Return the (x, y) coordinate for the center point of the cell that contains the specified text.  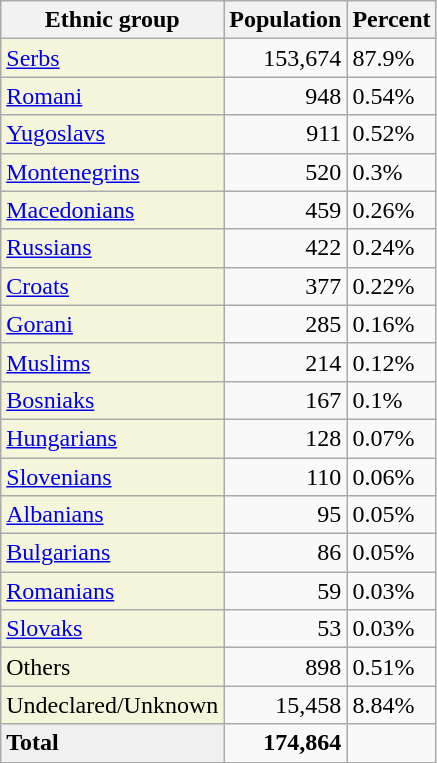
911 (286, 134)
520 (286, 172)
Others (112, 667)
110 (286, 477)
422 (286, 248)
59 (286, 591)
Slovenians (112, 477)
53 (286, 629)
174,864 (286, 743)
Slovaks (112, 629)
Population (286, 20)
0.51% (392, 667)
167 (286, 400)
Albanians (112, 515)
459 (286, 210)
Ethnic group (112, 20)
0.1% (392, 400)
8.84% (392, 705)
0.07% (392, 438)
377 (286, 286)
0.22% (392, 286)
0.12% (392, 362)
Romanians (112, 591)
Serbs (112, 58)
Total (112, 743)
0.52% (392, 134)
153,674 (286, 58)
87.9% (392, 58)
Russians (112, 248)
Hungarians (112, 438)
0.54% (392, 96)
0.26% (392, 210)
15,458 (286, 705)
95 (286, 515)
Gorani (112, 324)
285 (286, 324)
Bosniaks (112, 400)
Croats (112, 286)
Romani (112, 96)
Percent (392, 20)
948 (286, 96)
Bulgarians (112, 553)
Macedonians (112, 210)
0.24% (392, 248)
Montenegrins (112, 172)
0.16% (392, 324)
Muslims (112, 362)
Undeclared/Unknown (112, 705)
Yugoslavs (112, 134)
0.3% (392, 172)
86 (286, 553)
0.06% (392, 477)
214 (286, 362)
128 (286, 438)
898 (286, 667)
